Search for the cell housing the specified text and yield its [X, Y] center coordinate. 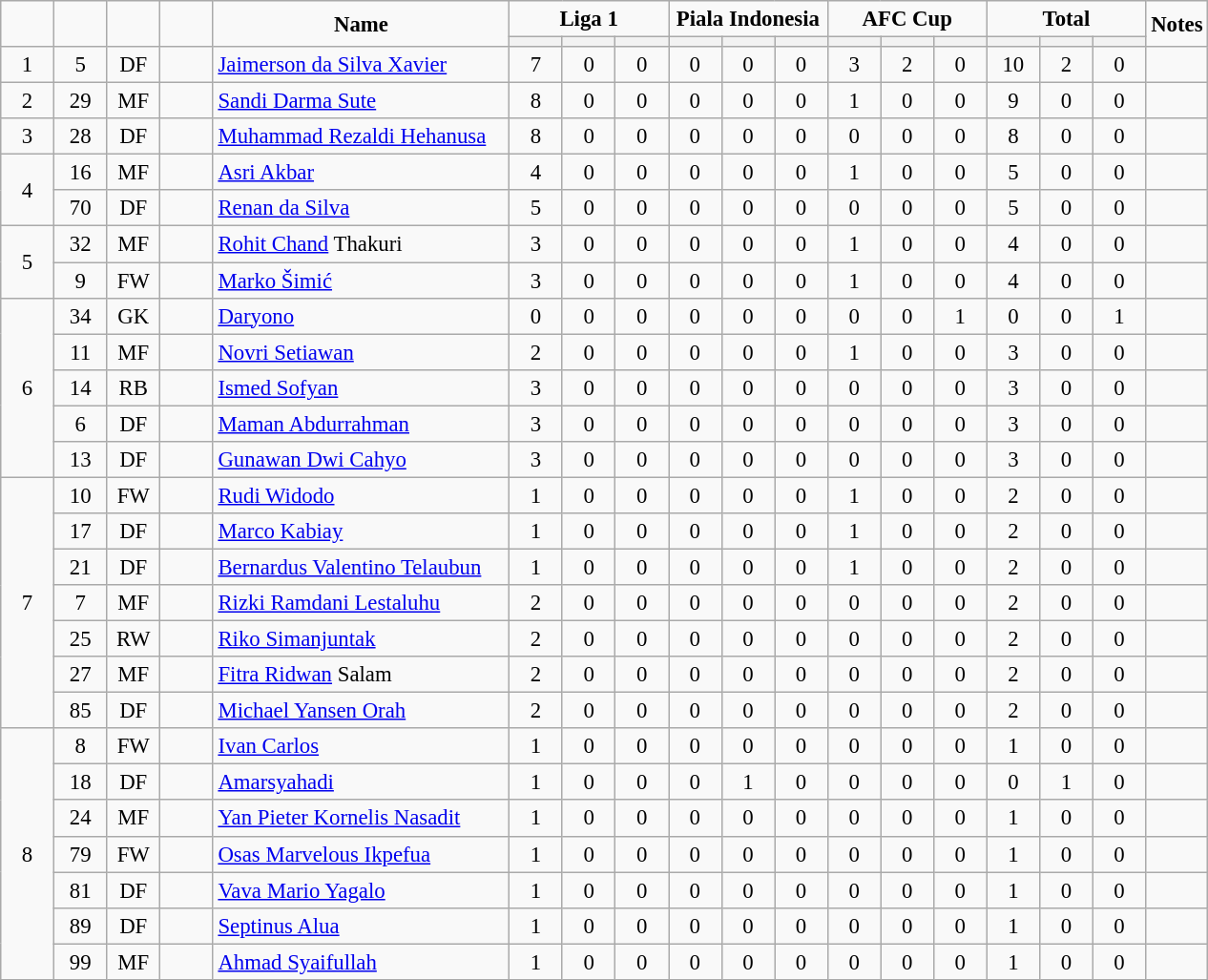
Septinus Alua [361, 926]
Liga 1 [590, 19]
Ivan Carlos [361, 746]
GK [134, 316]
Piala Indonesia [748, 19]
AFC Cup [906, 19]
Daryono [361, 316]
Notes [1177, 24]
Osas Marvelous Ikpefua [361, 854]
27 [80, 675]
16 [80, 173]
RW [134, 639]
17 [80, 532]
Sandi Darma Sute [361, 101]
Novri Setiawan [361, 352]
Asri Akbar [361, 173]
21 [80, 567]
14 [80, 387]
34 [80, 316]
29 [80, 101]
Name [361, 24]
99 [80, 962]
Ismed Sofyan [361, 387]
25 [80, 639]
Jaimerson da Silva Xavier [361, 65]
Muhammad Rezaldi Hehanusa [361, 136]
11 [80, 352]
18 [80, 782]
Amarsyahadi [361, 782]
Rudi Widodo [361, 495]
Renan da Silva [361, 209]
Michael Yansen Orah [361, 711]
Ahmad Syaifullah [361, 962]
32 [80, 244]
Gunawan Dwi Cahyo [361, 460]
Marco Kabiay [361, 532]
RB [134, 387]
Rizki Ramdani Lestaluhu [361, 603]
Rohit Chand Thakuri [361, 244]
28 [80, 136]
70 [80, 209]
Fitra Ridwan Salam [361, 675]
79 [80, 854]
Vava Mario Yagalo [361, 890]
Riko Simanjuntak [361, 639]
89 [80, 926]
81 [80, 890]
Marko Šimić [361, 281]
24 [80, 819]
Total [1067, 19]
85 [80, 711]
13 [80, 460]
Bernardus Valentino Telaubun [361, 567]
Maman Abdurrahman [361, 424]
Yan Pieter Kornelis Nasadit [361, 819]
